Detect which cell encompasses the target text, then output its (X, Y) center coordinate. 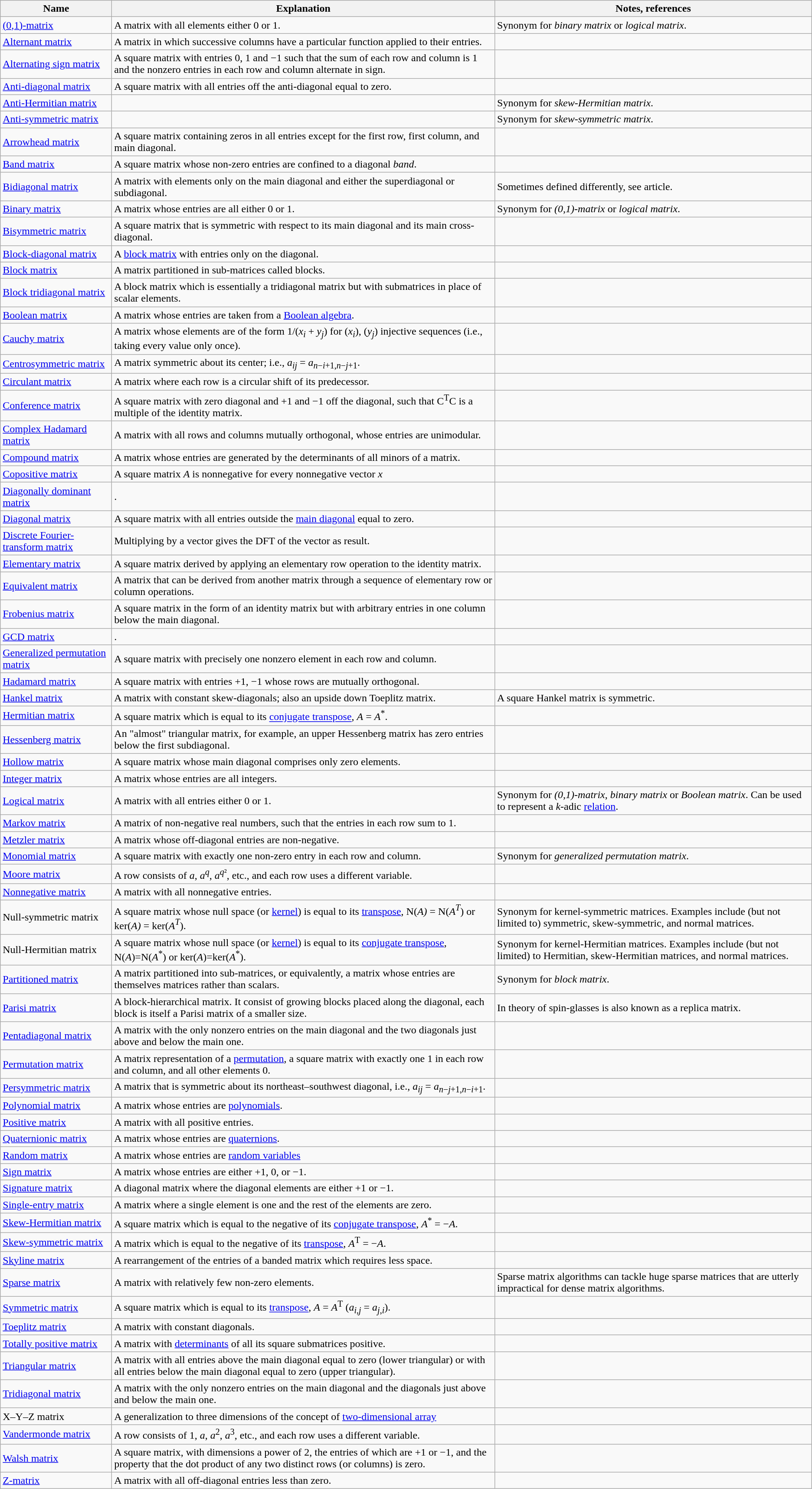
Compound matrix (56, 457)
Null-symmetric matrix (56, 917)
Elementary matrix (56, 563)
Tridiagonal matrix (56, 1394)
In theory of spin-glasses is also known as a replica matrix. (653, 1008)
A matrix with all elements either 0 or 1. (304, 25)
A square matrix with entries +1, −1 whose rows are mutually orthogonal. (304, 681)
Synonym for kernel-Hermitian matrices. Examples include (but not limited) to Hermitian, skew-Hermitian matrices, and normal matrices. (653, 950)
A square matrix which is equal to its conjugate transpose, A = A*. (304, 716)
Partitioned matrix (56, 979)
Synonym for binary matrix or logical matrix. (653, 25)
A square matrix whose null space (or kernel) is equal to its transpose, N(A) = N(AT) or ker(A) = ker(AT). (304, 917)
Signature matrix (56, 1188)
A generalization to three dimensions of the concept of two-dimensional array (304, 1416)
A block matrix with entries only on the diagonal. (304, 254)
Hadamard matrix (56, 681)
A square matrix with all entries off the anti-diagonal equal to zero. (304, 86)
Toeplitz matrix (56, 1327)
Block-diagonal matrix (56, 254)
Discrete Fourier-transform matrix (56, 541)
A matrix with all entries either 0 or 1. (304, 801)
Sparse matrix algorithms can tackle huge sparse matrices that are utterly impractical for dense matrix algorithms. (653, 1282)
A matrix with all positive entries. (304, 1122)
Complex Hadamard matrix (56, 435)
An "almost" triangular matrix, for example, an upper Hessenberg matrix has zero entries below the first subdiagonal. (304, 740)
A row consists of 1, a, a2, a3, etc., and each row uses a different variable. (304, 1434)
Block matrix (56, 270)
A matrix whose entries are taken from a Boolean algebra. (304, 315)
Parisi matrix (56, 1008)
A matrix that can be derived from another matrix through a sequence of elementary row or column operations. (304, 586)
A matrix with relatively few non-zero elements. (304, 1282)
Anti-symmetric matrix (56, 119)
A square matrix with zero diagonal and +1 and −1 off the diagonal, such that CTC is a multiple of the identity matrix. (304, 405)
A block-hierarchical matrix. It consist of growing blocks placed along the diagonal, each block is itself a Parisi matrix of a smaller size. (304, 1008)
A matrix representation of a permutation, a square matrix with exactly one 1 in each row and column, and all other elements 0. (304, 1064)
X–Y–Z matrix (56, 1416)
Copositive matrix (56, 474)
Vandermonde matrix (56, 1434)
Triangular matrix (56, 1365)
A matrix whose entries are quaternions. (304, 1139)
Conference matrix (56, 405)
Equivalent matrix (56, 586)
Positive matrix (56, 1122)
A matrix partitioned in sub-matrices called blocks. (304, 270)
Synonym for generalized permutation matrix. (653, 856)
Null-Hermitian matrix (56, 950)
Skyline matrix (56, 1260)
Permutation matrix (56, 1064)
A matrix in which successive columns have a particular function applied to their entries. (304, 42)
Binary matrix (56, 209)
Bidiagonal matrix (56, 187)
A square matrix which is equal to the negative of its conjugate transpose, A* = −A. (304, 1223)
Pentadiagonal matrix (56, 1035)
A matrix with all off-diagonal entries less than zero. (304, 1480)
A matrix whose entries are either +1, 0, or −1. (304, 1172)
Walsh matrix (56, 1458)
Hankel matrix (56, 698)
Sparse matrix (56, 1282)
A matrix with the only nonzero entries on the main diagonal and the diagonals just above and below the main one. (304, 1394)
Circulant matrix (56, 381)
Metzler matrix (56, 840)
Anti-diagonal matrix (56, 86)
Boolean matrix (56, 315)
Symmetric matrix (56, 1307)
Arrowhead matrix (56, 141)
Quaternionic matrix (56, 1139)
A diagonal matrix where the diagonal elements are either +1 or −1. (304, 1188)
Band matrix (56, 164)
Synonym for skew-Hermitian matrix. (653, 103)
GCD matrix (56, 637)
Skew-symmetric matrix (56, 1242)
Centrosymmetric matrix (56, 364)
Name (56, 9)
Sometimes defined differently, see article. (653, 187)
A matrix whose elements are of the form 1/(xi + yj) for (xi), (yj) injective sequences (i.e., taking every value only once). (304, 339)
Synonym for kernel-symmetric matrices. Examples include (but not limited to) symmetric, skew-symmetric, and normal matrices. (653, 917)
A block matrix which is essentially a tridiagonal matrix but with submatrices in place of scalar elements. (304, 293)
A square matrix whose null space (or kernel) is equal to its conjugate transpose, N(A)=N(A*) or ker(A)=ker(A*). (304, 950)
A square Hankel matrix is symmetric. (653, 698)
Synonym for (0,1)-matrix or logical matrix. (653, 209)
A square matrix which is equal to its transpose, A = AT (ai,j = aj,i). (304, 1307)
A matrix that is symmetric about its northeast–southwest diagonal, i.e., aij = an−j+1,n−i+1. (304, 1088)
A matrix where each row is a circular shift of its predecessor. (304, 381)
A matrix with the only nonzero entries on the main diagonal and the two diagonals just above and below the main one. (304, 1035)
A matrix with all rows and columns mutually orthogonal, whose entries are unimodular. (304, 435)
Hermitian matrix (56, 716)
Random matrix (56, 1155)
A matrix whose off-diagonal entries are non-negative. (304, 840)
A square matrix containing zeros in all entries except for the first row, first column, and main diagonal. (304, 141)
(0,1)-matrix (56, 25)
Hollow matrix (56, 762)
Cauchy matrix (56, 339)
Logical matrix (56, 801)
Explanation (304, 9)
A matrix whose entries are polynomials. (304, 1106)
Z-matrix (56, 1480)
A matrix whose entries are all either 0 or 1. (304, 209)
A matrix with elements only on the main diagonal and either the superdiagonal or subdiagonal. (304, 187)
Hessenberg matrix (56, 740)
A square matrix with precisely one nonzero element in each row and column. (304, 659)
A matrix where a single element is one and the rest of the elements are zero. (304, 1205)
Alternant matrix (56, 42)
A matrix with determinants of all its square submatrices positive. (304, 1343)
A square matrix in the form of an identity matrix but with arbitrary entries in one column below the main diagonal. (304, 615)
Synonym for (0,1)-matrix, binary matrix or Boolean matrix. Can be used to represent a k-adic relation. (653, 801)
Synonym for block matrix. (653, 979)
A row consists of a, aq, aq², etc., and each row uses a different variable. (304, 874)
A square matrix with exactly one non-zero entry in each row and column. (304, 856)
A matrix whose entries are generated by the determinants of all minors of a matrix. (304, 457)
Polynomial matrix (56, 1106)
Anti-Hermitian matrix (56, 103)
A rearrangement of the entries of a banded matrix which requires less space. (304, 1260)
A square matrix whose non-zero entries are confined to a diagonal band. (304, 164)
Multiplying by a vector gives the DFT of the vector as result. (304, 541)
A matrix of non-negative real numbers, such that the entries in each row sum to 1. (304, 823)
A matrix symmetric about its center; i.e., aij = an−i+1,n−j+1. (304, 364)
A matrix whose entries are random variables (304, 1155)
Nonnegative matrix (56, 892)
Diagonally dominant matrix (56, 496)
Sign matrix (56, 1172)
A matrix with all nonnegative entries. (304, 892)
Notes, references (653, 9)
A square matrix derived by applying an elementary row operation to the identity matrix. (304, 563)
Skew-Hermitian matrix (56, 1223)
Totally positive matrix (56, 1343)
A square matrix A is nonnegative for every nonnegative vector x (304, 474)
Synonym for skew-symmetric matrix. (653, 119)
Diagonal matrix (56, 519)
Integer matrix (56, 779)
A matrix which is equal to the negative of its transpose, AT = −A. (304, 1242)
A matrix partitioned into sub-matrices, or equivalently, a matrix whose entries are themselves matrices rather than scalars. (304, 979)
A square matrix with all entries outside the main diagonal equal to zero. (304, 519)
A matrix with constant skew-diagonals; also an upside down Toeplitz matrix. (304, 698)
Moore matrix (56, 874)
Block tridiagonal matrix (56, 293)
A square matrix whose main diagonal comprises only zero elements. (304, 762)
Single-entry matrix (56, 1205)
Alternating sign matrix (56, 64)
A matrix whose entries are all integers. (304, 779)
Monomial matrix (56, 856)
Frobenius matrix (56, 615)
Generalized permutation matrix (56, 659)
A matrix with constant diagonals. (304, 1327)
Bisymmetric matrix (56, 231)
A square matrix that is symmetric with respect to its main diagonal and its main cross-diagonal. (304, 231)
Persymmetric matrix (56, 1088)
Markov matrix (56, 823)
